Scan for the cell matching the given text and deliver its [x, y] coordinate at center. 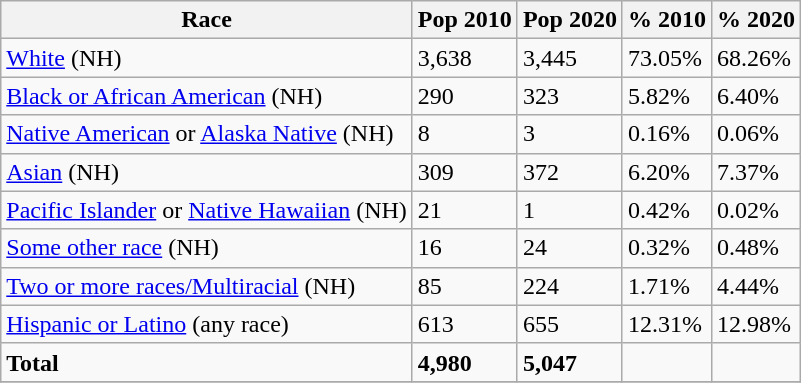
0.06% [756, 134]
1.71% [666, 286]
Asian (NH) [207, 172]
6.40% [756, 96]
3,638 [464, 58]
0.48% [756, 248]
372 [570, 172]
Some other race (NH) [207, 248]
4.44% [756, 286]
Pop 2010 [464, 20]
5.82% [666, 96]
% 2020 [756, 20]
24 [570, 248]
655 [570, 324]
224 [570, 286]
21 [464, 210]
613 [464, 324]
73.05% [666, 58]
85 [464, 286]
Two or more races/Multiracial (NH) [207, 286]
1 [570, 210]
0.42% [666, 210]
0.32% [666, 248]
290 [464, 96]
3,445 [570, 58]
8 [464, 134]
Pacific Islander or Native Hawaiian (NH) [207, 210]
Pop 2020 [570, 20]
12.98% [756, 324]
Native American or Alaska Native (NH) [207, 134]
3 [570, 134]
Hispanic or Latino (any race) [207, 324]
White (NH) [207, 58]
6.20% [666, 172]
4,980 [464, 362]
7.37% [756, 172]
16 [464, 248]
12.31% [666, 324]
Total [207, 362]
323 [570, 96]
309 [464, 172]
5,047 [570, 362]
68.26% [756, 58]
Race [207, 20]
% 2010 [666, 20]
Black or African American (NH) [207, 96]
0.16% [666, 134]
0.02% [756, 210]
